Detect which cell encompasses the target text, then output its (x, y) center coordinate. 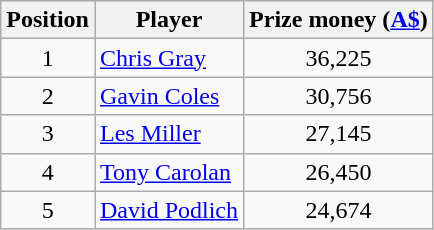
2 (48, 96)
Tony Carolan (168, 172)
24,674 (339, 210)
Gavin Coles (168, 96)
5 (48, 210)
David Podlich (168, 210)
Les Miller (168, 134)
4 (48, 172)
Chris Gray (168, 58)
26,450 (339, 172)
30,756 (339, 96)
3 (48, 134)
Player (168, 20)
Prize money (A$) (339, 20)
Position (48, 20)
1 (48, 58)
36,225 (339, 58)
27,145 (339, 134)
